From the cell containing the given text, extract its center point as (X, Y) coordinate. 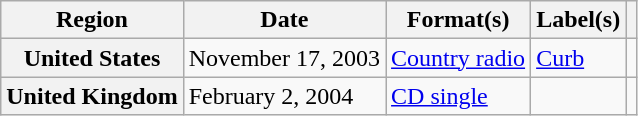
November 17, 2003 (284, 58)
Country radio (458, 58)
Region (92, 20)
February 2, 2004 (284, 96)
Curb (578, 58)
Format(s) (458, 20)
CD single (458, 96)
United States (92, 58)
United Kingdom (92, 96)
Date (284, 20)
Label(s) (578, 20)
